Output the [X, Y] coordinate of the center of the cell containing the given text.  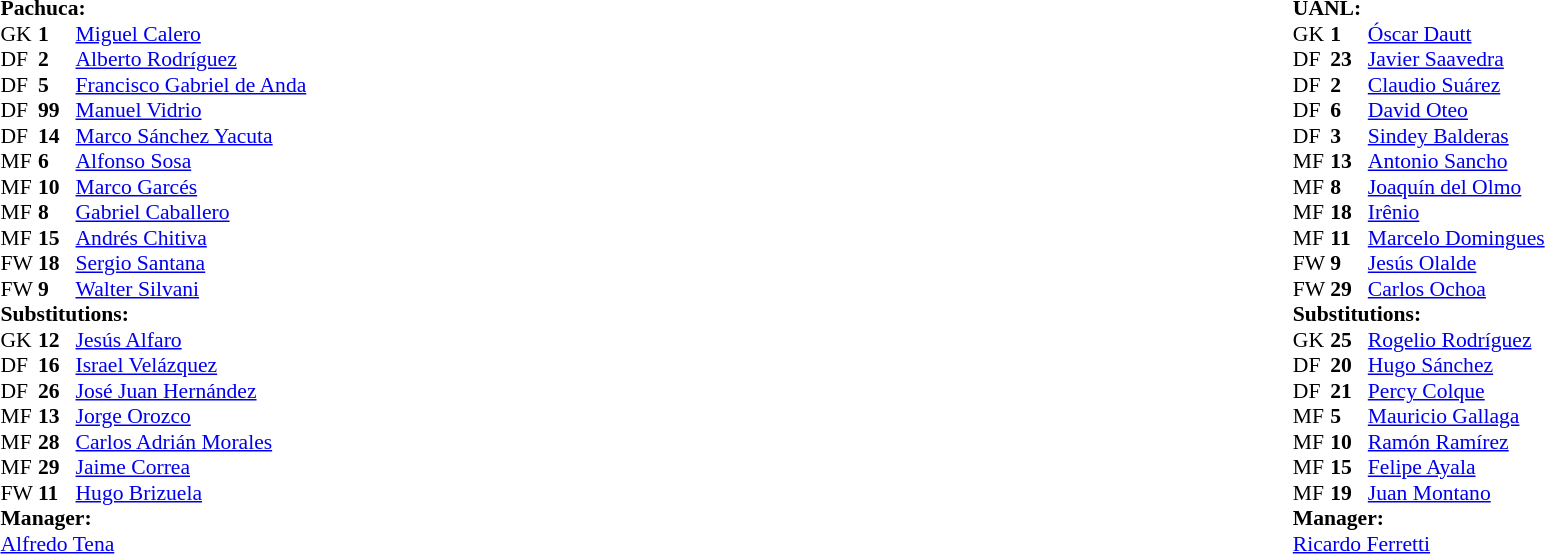
12 [57, 340]
99 [57, 111]
Joaquín del Olmo [1456, 187]
26 [57, 391]
Carlos Ochoa [1456, 289]
Irênio [1456, 213]
Ramón Ramírez [1456, 442]
14 [57, 136]
Jorge Orozco [192, 417]
Jesús Alfaro [192, 340]
Claudio Suárez [1456, 85]
25 [1349, 340]
Manuel Vidrio [192, 111]
Andrés Chitiva [192, 238]
Percy Colque [1456, 391]
Juan Montano [1456, 493]
3 [1349, 136]
Marco Garcés [192, 187]
Alberto Rodríguez [192, 59]
23 [1349, 59]
Hugo Sánchez [1456, 365]
Francisco Gabriel de Anda [192, 85]
19 [1349, 493]
Miguel Calero [192, 34]
Alfonso Sosa [192, 161]
28 [57, 442]
Sindey Balderas [1456, 136]
Antonio Sancho [1456, 161]
Jaime Correa [192, 467]
Javier Saavedra [1456, 59]
Marco Sánchez Yacuta [192, 136]
Rogelio Rodríguez [1456, 340]
16 [57, 365]
Sergio Santana [192, 263]
Felipe Ayala [1456, 467]
Israel Velázquez [192, 365]
Jesús Olalde [1456, 263]
Óscar Dautt [1456, 34]
20 [1349, 365]
21 [1349, 391]
Gabriel Caballero [192, 213]
José Juan Hernández [192, 391]
Mauricio Gallaga [1456, 417]
Walter Silvani [192, 289]
Carlos Adrián Morales [192, 442]
David Oteo [1456, 111]
Hugo Brizuela [192, 493]
Marcelo Domingues [1456, 238]
